From the cell containing the given text, extract its center point as (X, Y) coordinate. 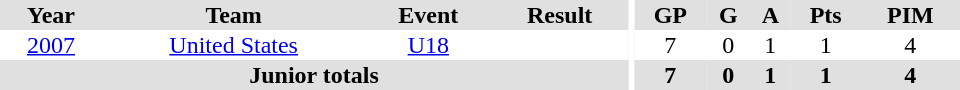
Result (560, 15)
2007 (51, 45)
U18 (428, 45)
A (770, 15)
United States (234, 45)
Year (51, 15)
PIM (910, 15)
GP (670, 15)
G (728, 15)
Event (428, 15)
Team (234, 15)
Pts (826, 15)
Junior totals (314, 75)
